Determine the [X, Y] coordinate at the center of the cell enclosing the given text.  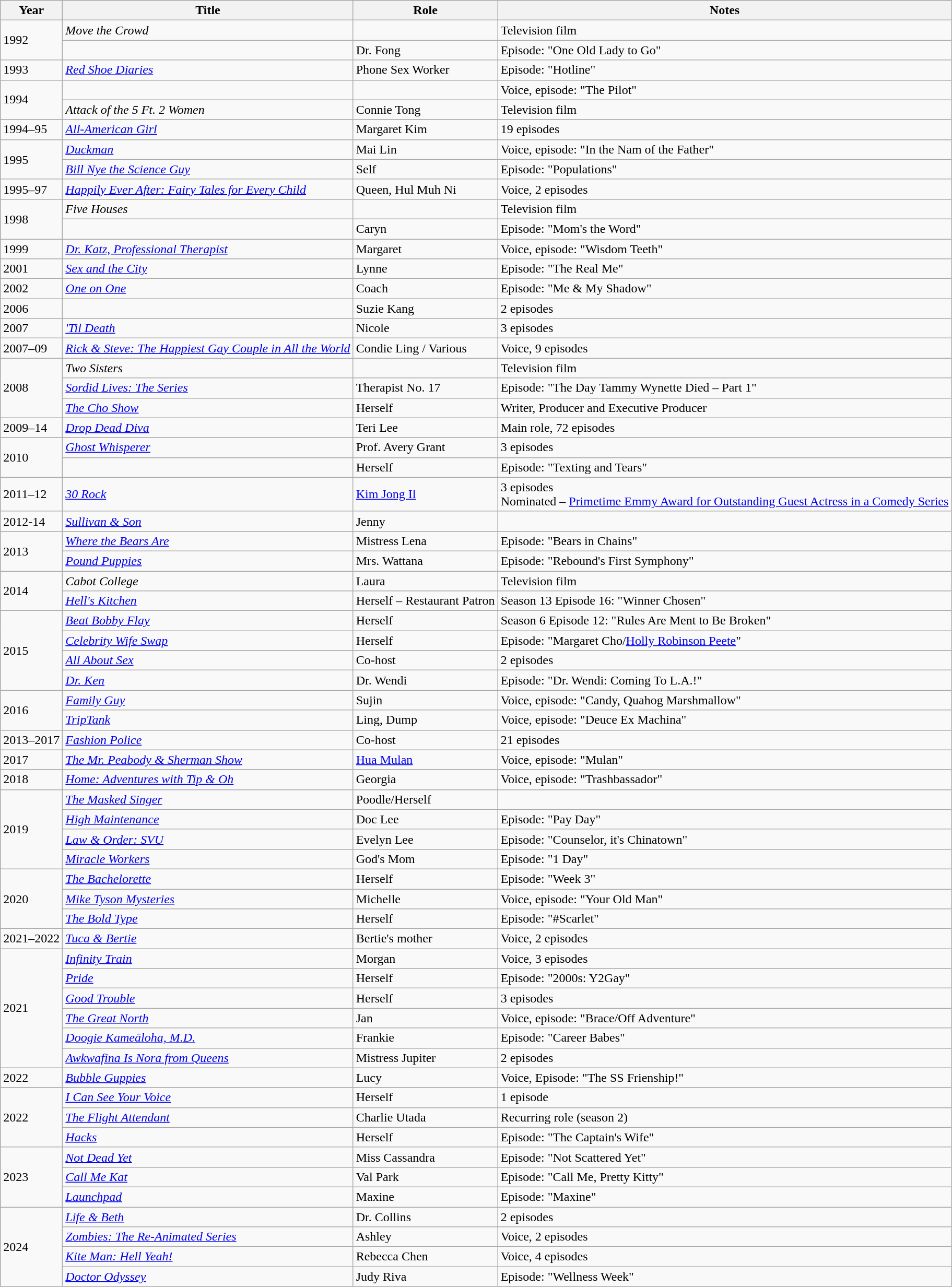
Drop Dead Diva [208, 428]
2013 [31, 551]
Episode: "Rebound's First Symphony" [725, 561]
Teri Lee [425, 428]
Queen, Hul Muh Ni [425, 189]
Sex and the City [208, 269]
Doogie Kameāloha, M.D. [208, 1038]
Sujin [425, 700]
Episode: "Hotline" [725, 70]
Episode: "Mom's the Word" [725, 229]
2018 [31, 780]
One on One [208, 289]
Voice, episode: "Trashbassador" [725, 780]
Home: Adventures with Tip & Oh [208, 780]
Michelle [425, 899]
Fashion Police [208, 740]
Voice, episode: "Wisdom Teeth" [725, 249]
2007 [31, 328]
Mike Tyson Mysteries [208, 899]
Move the Crowd [208, 30]
Hell's Kitchen [208, 601]
Dr. Ken [208, 680]
Sordid Lives: The Series [208, 388]
Voice, episode: "Deuce Ex Machina" [725, 720]
Episode: "Populations" [725, 169]
Year [31, 10]
Episode: "Margaret Cho/Holly Robinson Peete" [725, 641]
Life & Beth [208, 1217]
Pound Puppies [208, 561]
Mrs. Wattana [425, 561]
Episode: "1 Day" [725, 859]
Episode: "Dr. Wendi: Coming To L.A.!" [725, 680]
Zombies: The Re-Animated Series [208, 1237]
Lucy [425, 1078]
Doc Lee [425, 819]
Voice, episode: "Your Old Man" [725, 899]
2021 [31, 1008]
The Flight Attendant [208, 1117]
Main role, 72 episodes [725, 428]
Voice, episode: "Mulan" [725, 760]
2019 [31, 829]
Dr. Katz, Professional Therapist [208, 249]
Writer, Producer and Executive Producer [725, 408]
2009–14 [31, 428]
Dr. Wendi [425, 680]
Voice, episode: "Candy, Quahog Marshmallow" [725, 700]
1998 [31, 219]
Awkwafina Is Nora from Queens [208, 1058]
High Maintenance [208, 819]
2001 [31, 269]
Connie Tong [425, 110]
2010 [31, 457]
Mistress Jupiter [425, 1058]
Voice, 3 episodes [725, 959]
TripTank [208, 720]
Ling, Dump [425, 720]
2023 [31, 1177]
The Great North [208, 1018]
21 episodes [725, 740]
Miss Cassandra [425, 1157]
Voice, Episode: "The SS Frienship!" [725, 1078]
Margaret [425, 249]
Phone Sex Worker [425, 70]
The Bachelorette [208, 879]
Episode: "The Real Me" [725, 269]
Season 13 Episode 16: "Winner Chosen" [725, 601]
Bertie's mother [425, 939]
Kim Jong Il [425, 494]
God's Mom [425, 859]
Episode: "Counselor, it's Chinatown" [725, 839]
Notes [725, 10]
Caryn [425, 229]
Laura [425, 581]
Herself – Restaurant Patron [425, 601]
Coach [425, 289]
Bubble Guppies [208, 1078]
Episode: "The Day Tammy Wynette Died – Part 1" [725, 388]
Judy Riva [425, 1277]
3 episodesNominated – Primetime Emmy Award for Outstanding Guest Actress in a Comedy Series [725, 494]
2013–2017 [31, 740]
Lynne [425, 269]
Nicole [425, 328]
Episode: "Bears in Chains" [725, 541]
2020 [31, 899]
All About Sex [208, 660]
Kite Man: Hell Yeah! [208, 1257]
1994–95 [31, 129]
The Cho Show [208, 408]
Episode: "Not Scattered Yet" [725, 1157]
Attack of the 5 Ft. 2 Women [208, 110]
Val Park [425, 1177]
Ghost Whisperer [208, 447]
Mistress Lena [425, 541]
Infinity Train [208, 959]
Frankie [425, 1038]
Doctor Odyssey [208, 1277]
Tuca & Bertie [208, 939]
Episode: "Maxine" [725, 1197]
Cabot College [208, 581]
Duckman [208, 149]
Episode: "Call Me, Pretty Kitty" [725, 1177]
Rebecca Chen [425, 1257]
Role [425, 10]
Dr. Collins [425, 1217]
'Til Death [208, 328]
Episode: "Week 3" [725, 879]
Hacks [208, 1137]
1995–97 [31, 189]
Voice, 4 episodes [725, 1257]
2012-14 [31, 521]
Suzie Kang [425, 309]
Self [425, 169]
Voice, episode: "In the Nam of the Father" [725, 149]
Georgia [425, 780]
Miracle Workers [208, 859]
Episode: "Wellness Week" [725, 1277]
Ashley [425, 1237]
Morgan [425, 959]
Good Trouble [208, 998]
2016 [31, 710]
Pride [208, 978]
Episode: "One Old Lady to Go" [725, 50]
Celebrity Wife Swap [208, 641]
Episode: "Career Babes" [725, 1038]
Voice, 9 episodes [725, 348]
Happily Ever After: Fairy Tales for Every Child [208, 189]
I Can See Your Voice [208, 1097]
2006 [31, 309]
All-American Girl [208, 129]
2011–12 [31, 494]
2007–09 [31, 348]
The Masked Singer [208, 799]
Hua Mulan [425, 760]
Rick & Steve: The Happiest Gay Couple in All the World [208, 348]
2024 [31, 1247]
30 Rock [208, 494]
Beat Bobby Flay [208, 621]
Mai Lin [425, 149]
Where the Bears Are [208, 541]
Voice, episode: "Brace/Off Adventure" [725, 1018]
Call Me Kat [208, 1177]
2021–2022 [31, 939]
Five Houses [208, 209]
Voice, episode: "The Pilot" [725, 90]
Jenny [425, 521]
The Bold Type [208, 919]
Season 6 Episode 12: "Rules Are Ment to Be Broken" [725, 621]
Recurring role (season 2) [725, 1117]
Red Shoe Diaries [208, 70]
Dr. Fong [425, 50]
1995 [31, 159]
Episode: "Texting and Tears" [725, 467]
Prof. Avery Grant [425, 447]
Law & Order: SVU [208, 839]
Jan [425, 1018]
Episode: "Me & My Shadow" [725, 289]
Launchpad [208, 1197]
Bill Nye the Science Guy [208, 169]
Title [208, 10]
Charlie Utada [425, 1117]
Episode: "#Scarlet" [725, 919]
Margaret Kim [425, 129]
Episode: "2000s: Y2Gay" [725, 978]
Poodle/Herself [425, 799]
1993 [31, 70]
2017 [31, 760]
19 episodes [725, 129]
Therapist No. 17 [425, 388]
Two Sisters [208, 368]
Episode: "The Captain's Wife" [725, 1137]
The Mr. Peabody & Sherman Show [208, 760]
1992 [31, 40]
Condie Ling / Various [425, 348]
1 episode [725, 1097]
Not Dead Yet [208, 1157]
Evelyn Lee [425, 839]
2008 [31, 388]
1994 [31, 100]
2002 [31, 289]
2015 [31, 651]
Family Guy [208, 700]
Episode: "Pay Day" [725, 819]
Maxine [425, 1197]
2014 [31, 591]
1999 [31, 249]
Sullivan & Son [208, 521]
